Locate the cell with the specified text and output its (x, y) center coordinate. 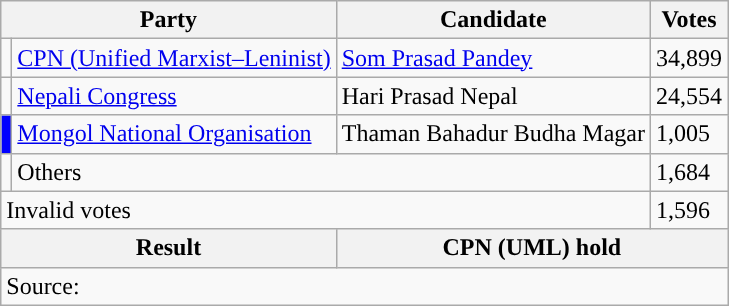
Others (332, 172)
Invalid votes (326, 210)
Hari Prasad Nepal (493, 96)
Result (168, 248)
Mongol National Organisation (174, 134)
CPN (Unified Marxist–Leninist) (174, 58)
Som Prasad Pandey (493, 58)
Party (168, 20)
Candidate (493, 20)
1,684 (688, 172)
Votes (688, 20)
Thaman Bahadur Budha Magar (493, 134)
1,005 (688, 134)
Nepali Congress (174, 96)
34,899 (688, 58)
24,554 (688, 96)
CPN (UML) hold (532, 248)
1,596 (688, 210)
Source: (364, 286)
